Detect which cell encompasses the target text, then output its (X, Y) center coordinate. 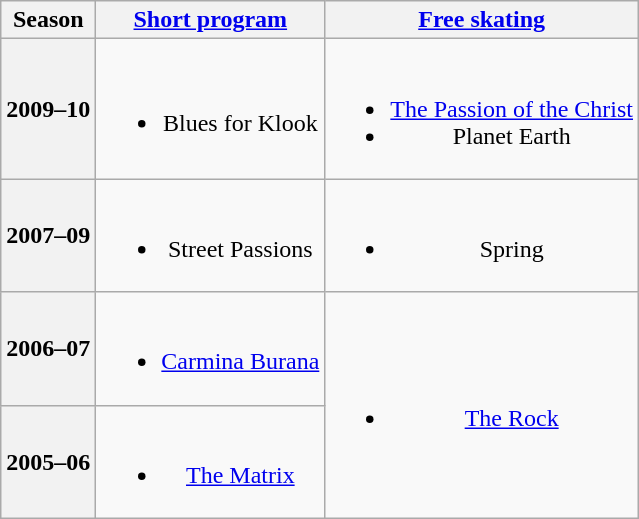
The Rock (482, 405)
Short program (210, 20)
2005–06 (48, 462)
2006–07 (48, 348)
Blues for Klook (210, 109)
Spring (482, 236)
The Passion of the ChristPlanet Earth (482, 109)
Season (48, 20)
The Matrix (210, 462)
2009–10 (48, 109)
2007–09 (48, 236)
Carmina Burana (210, 348)
Free skating (482, 20)
Street Passions (210, 236)
